Locate the cell with the specified text and output its [X, Y] center coordinate. 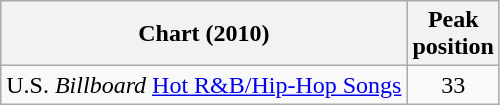
U.S. Billboard Hot R&B/Hip-Hop Songs [204, 85]
33 [453, 85]
Chart (2010) [204, 34]
Peakposition [453, 34]
